For the text-containing cell, return its midpoint in [x, y] coordinate format. 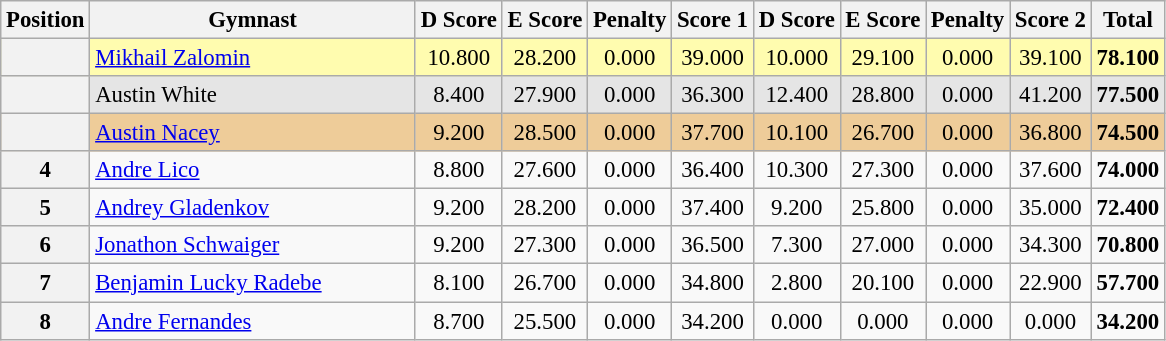
Austin Nacey [253, 133]
7 [46, 283]
27.900 [544, 95]
8.400 [458, 95]
Benjamin Lucky Radebe [253, 283]
8.100 [458, 283]
41.200 [1051, 95]
Score 2 [1051, 20]
39.100 [1051, 58]
36.400 [713, 170]
36.300 [713, 95]
Andre Lico [253, 170]
8.800 [458, 170]
74.000 [1128, 170]
27.000 [882, 245]
7.300 [796, 245]
12.400 [796, 95]
10.300 [796, 170]
Austin White [253, 95]
6 [46, 245]
8 [46, 321]
72.400 [1128, 208]
29.100 [882, 58]
10.800 [458, 58]
Andrey Gladenkov [253, 208]
25.800 [882, 208]
37.700 [713, 133]
74.500 [1128, 133]
10.000 [796, 58]
37.400 [713, 208]
25.500 [544, 321]
34.800 [713, 283]
36.500 [713, 245]
20.100 [882, 283]
Gymnast [253, 20]
78.100 [1128, 58]
10.100 [796, 133]
34.300 [1051, 245]
35.000 [1051, 208]
4 [46, 170]
5 [46, 208]
22.900 [1051, 283]
77.500 [1128, 95]
Position [46, 20]
Andre Fernandes [253, 321]
28.500 [544, 133]
Jonathon Schwaiger [253, 245]
57.700 [1128, 283]
37.600 [1051, 170]
Total [1128, 20]
Mikhail Zalomin [253, 58]
36.800 [1051, 133]
27.600 [544, 170]
2.800 [796, 283]
28.800 [882, 95]
39.000 [713, 58]
8.700 [458, 321]
70.800 [1128, 245]
Score 1 [713, 20]
